Provide the [x, y] coordinate of the cell's center where the given text is located.  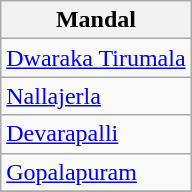
Devarapalli [96, 134]
Dwaraka Tirumala [96, 58]
Mandal [96, 20]
Nallajerla [96, 96]
Gopalapuram [96, 172]
